Return [X, Y] of the center of cell containing provided text 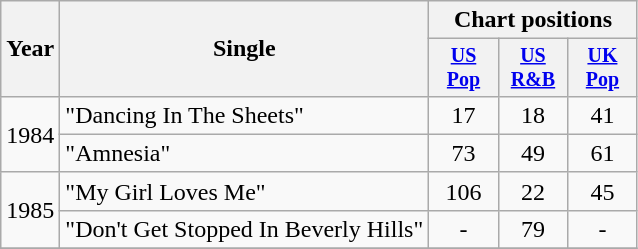
45 [602, 191]
"My Girl Loves Me" [244, 191]
UKPop [602, 68]
18 [532, 115]
17 [464, 115]
Year [30, 49]
USPop [464, 68]
41 [602, 115]
"Amnesia" [244, 153]
"Dancing In The Sheets" [244, 115]
79 [532, 229]
106 [464, 191]
73 [464, 153]
Chart positions [533, 20]
USR&B [532, 68]
61 [602, 153]
49 [532, 153]
1984 [30, 134]
22 [532, 191]
1985 [30, 210]
Single [244, 49]
"Don't Get Stopped In Beverly Hills" [244, 229]
